Return the (X, Y) coordinate for the center point of the cell that contains the specified text.  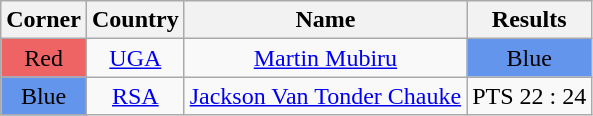
Martin Mubiru (325, 58)
Country (135, 20)
Results (530, 20)
Jackson Van Tonder Chauke (325, 96)
Red (44, 58)
PTS 22 : 24 (530, 96)
Name (325, 20)
UGA (135, 58)
RSA (135, 96)
Corner (44, 20)
